Identify which cell holds the provided text, then report its [x, y] central coordinate. 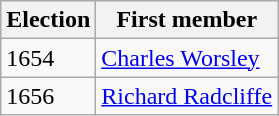
Election [48, 20]
1654 [48, 58]
1656 [48, 96]
Charles Worsley [187, 58]
First member [187, 20]
Richard Radcliffe [187, 96]
